From the cell containing the given text, extract its center point as [x, y] coordinate. 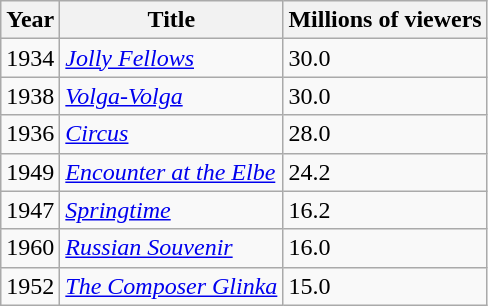
28.0 [385, 134]
1952 [30, 286]
Millions of viewers [385, 20]
16.2 [385, 210]
16.0 [385, 248]
Jolly Fellows [172, 58]
1934 [30, 58]
Springtime [172, 210]
1936 [30, 134]
Circus [172, 134]
15.0 [385, 286]
Year [30, 20]
1960 [30, 248]
1949 [30, 172]
Encounter at the Elbe [172, 172]
Title [172, 20]
Russian Souvenir [172, 248]
1938 [30, 96]
Volga-Volga [172, 96]
1947 [30, 210]
24.2 [385, 172]
The Composer Glinka [172, 286]
